Detect which cell encompasses the target text, then output its (X, Y) center coordinate. 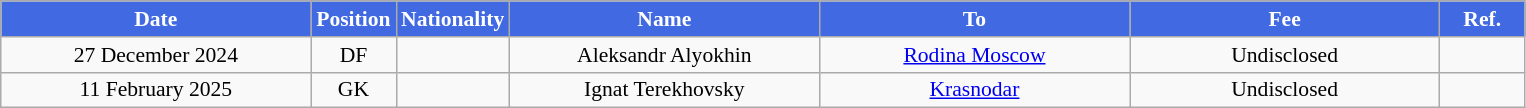
Ref. (1482, 19)
Date (156, 19)
DF (354, 55)
Position (354, 19)
Rodina Moscow (974, 55)
To (974, 19)
Nationality (452, 19)
11 February 2025 (156, 90)
27 December 2024 (156, 55)
Aleksandr Alyokhin (664, 55)
Krasnodar (974, 90)
GK (354, 90)
Fee (1285, 19)
Ignat Terekhovsky (664, 90)
Name (664, 19)
